Scan for the cell matching the given text and deliver its (X, Y) coordinate at center. 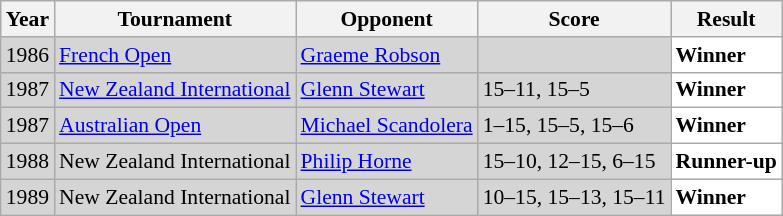
Result (726, 19)
1988 (28, 162)
Year (28, 19)
Runner-up (726, 162)
French Open (174, 55)
1–15, 15–5, 15–6 (574, 126)
1989 (28, 197)
Tournament (174, 19)
1986 (28, 55)
Graeme Robson (387, 55)
15–10, 12–15, 6–15 (574, 162)
Score (574, 19)
Opponent (387, 19)
Philip Horne (387, 162)
10–15, 15–13, 15–11 (574, 197)
Australian Open (174, 126)
Michael Scandolera (387, 126)
15–11, 15–5 (574, 90)
